Scan for the cell matching the given text and deliver its (x, y) coordinate at center. 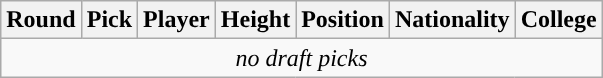
Height (255, 20)
Nationality (452, 20)
Player (177, 20)
Position (343, 20)
Round (41, 20)
no draft picks (302, 58)
Pick (109, 20)
College (558, 20)
